Detect which cell encompasses the target text, then output its [X, Y] center coordinate. 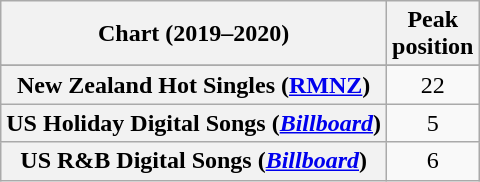
Peakposition [433, 34]
US R&B Digital Songs (Billboard) [194, 161]
US Holiday Digital Songs (Billboard) [194, 123]
6 [433, 161]
New Zealand Hot Singles (RMNZ) [194, 85]
Chart (2019–2020) [194, 34]
22 [433, 85]
5 [433, 123]
